Return [x, y] of the center of cell containing provided text 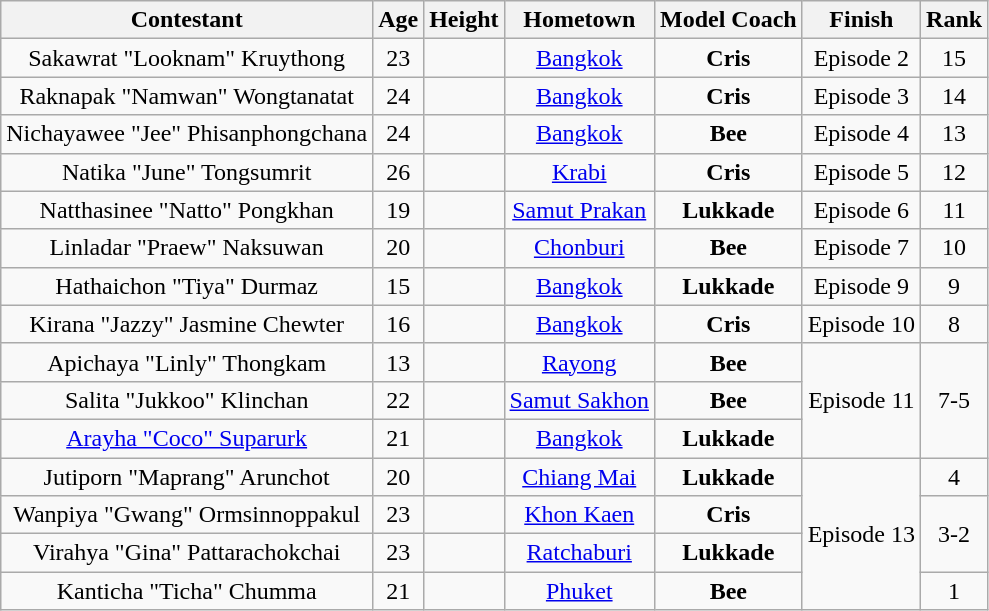
22 [398, 400]
7-5 [954, 400]
Chiang Mai [579, 477]
Phuket [579, 591]
Age [398, 20]
Kanticha "Ticha" Chumma [187, 591]
19 [398, 210]
26 [398, 172]
Apichaya "Linly" Thongkam [187, 362]
12 [954, 172]
Jutiporn "Maprang" Arunchot [187, 477]
Natika "June" Tongsumrit [187, 172]
Episode 6 [861, 210]
Episode 13 [861, 534]
Khon Kaen [579, 515]
Episode 9 [861, 286]
Hathaichon "Tiya" Durmaz [187, 286]
Chonburi [579, 248]
Salita "Jukkoo" Klinchan [187, 400]
Finish [861, 20]
Hometown [579, 20]
Rank [954, 20]
3-2 [954, 534]
Krabi [579, 172]
16 [398, 324]
Wanpiya "Gwang" Ormsinnoppakul [187, 515]
Model Coach [728, 20]
Ratchaburi [579, 553]
9 [954, 286]
Virahya "Gina" Pattarachokchai [187, 553]
Episode 3 [861, 96]
14 [954, 96]
11 [954, 210]
Height [464, 20]
Raknapak "Namwan" Wongtanatat [187, 96]
Episode 5 [861, 172]
Samut Sakhon [579, 400]
10 [954, 248]
Kirana "Jazzy" Jasmine Chewter [187, 324]
Episode 4 [861, 134]
Episode 7 [861, 248]
4 [954, 477]
Episode 2 [861, 58]
Arayha "Coco" Suparurk [187, 438]
Contestant [187, 20]
Natthasinee "Natto" Pongkhan [187, 210]
Linladar "Praew" Naksuwan [187, 248]
Samut Prakan [579, 210]
Episode 10 [861, 324]
8 [954, 324]
Rayong [579, 362]
Sakawrat "Looknam" Kruythong [187, 58]
Episode 11 [861, 400]
1 [954, 591]
Nichayawee "Jee" Phisanphongchana [187, 134]
